Detect which cell encompasses the target text, then output its (x, y) center coordinate. 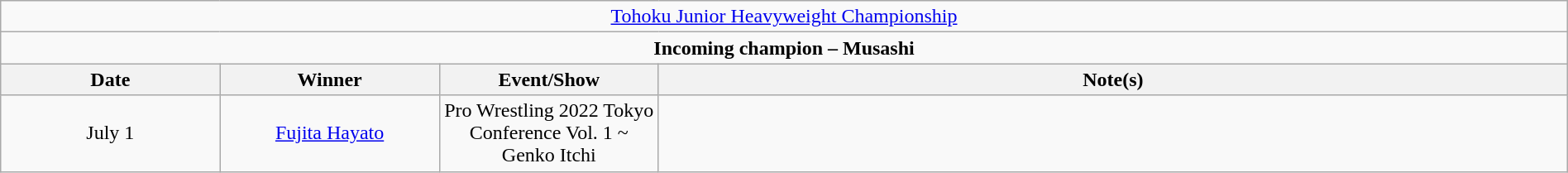
Event/Show (549, 79)
Fujita Hayato (329, 133)
Date (111, 79)
Tohoku Junior Heavyweight Championship (784, 17)
Note(s) (1113, 79)
Winner (329, 79)
Pro Wrestling 2022 Tokyo Conference Vol. 1 ~ Genko Itchi (549, 133)
Incoming champion – Musashi (784, 48)
July 1 (111, 133)
